Detect which cell encompasses the target text, then output its (X, Y) center coordinate. 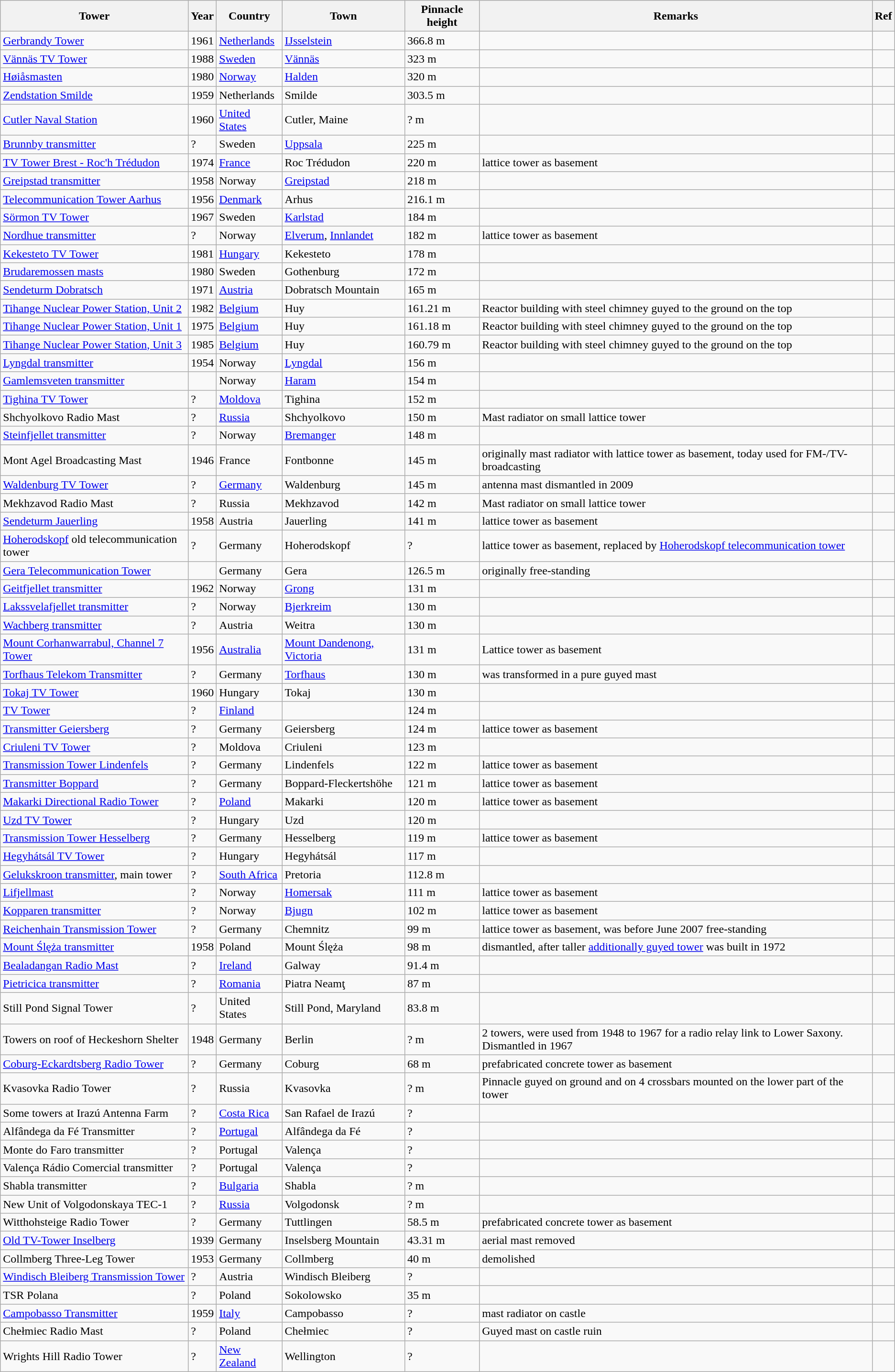
Telecommunication Tower Aarhus (95, 199)
Reichenhain Transmission Tower (95, 929)
172 m (442, 272)
Mount Ślęża transmitter (95, 947)
Lyngdal transmitter (95, 363)
Australia (250, 650)
Lakssvelafjellet transmitter (95, 607)
Fontbonne (343, 460)
154 m (442, 381)
1982 (203, 308)
91.4 m (442, 965)
Karlstad (343, 217)
1953 (203, 1259)
Smilde (343, 95)
Kekesteto TV Tower (95, 254)
Geitfjellet transmitter (95, 589)
Wellington (343, 1356)
Mekhzavod (343, 503)
121 m (442, 783)
Uzd (343, 820)
320 m (442, 77)
Weitra (343, 625)
Pinnacle height (442, 16)
141 m (442, 521)
Bulgaria (250, 1186)
TV Tower (95, 711)
Haram (343, 381)
160.79 m (442, 345)
San Rafael de Irazú (343, 1113)
Gerbrandy Tower (95, 41)
Old TV-Tower Inselberg (95, 1241)
Collmberg Three-Leg Tower (95, 1259)
Homersak (343, 893)
Piatra Neamţ (343, 983)
Lindenfels (343, 765)
Makarki Directional Radio Tower (95, 801)
Still Pond Signal Tower (95, 1008)
Shabla (343, 1186)
Waldenburg TV Tower (95, 485)
Bjugn (343, 911)
lattice tower as basement, replaced by Hoherodskopf telecommunication tower (676, 546)
Lyngdal (343, 363)
156 m (442, 363)
Denmark (250, 199)
Criuleni TV Tower (95, 747)
150 m (442, 417)
119 m (442, 838)
Uppsala (343, 144)
1985 (203, 345)
Nordhue transmitter (95, 235)
Coburg (343, 1064)
New Zealand (250, 1356)
mast radiator on castle (676, 1313)
Sokolowsko (343, 1295)
Hesselberg (343, 838)
Kekesteto (343, 254)
Hoherodskopf old telecommunication tower (95, 546)
Gelukskroon transmitter, main tower (95, 874)
Chełmiec (343, 1331)
126.5 m (442, 570)
Romania (250, 983)
Bremanger (343, 435)
161.21 m (442, 308)
Bealadangan Radio Mast (95, 965)
148 m (442, 435)
Halden (343, 77)
Berlin (343, 1039)
Makarki (343, 801)
1954 (203, 363)
111 m (442, 893)
Wachberg transmitter (95, 625)
1967 (203, 217)
Pietricica transmitter (95, 983)
aerial mast removed (676, 1241)
Towers on roof of Heckeshorn Shelter (95, 1039)
Ireland (250, 965)
43.31 m (442, 1241)
Hoherodskopf (343, 546)
Tihange Nuclear Power Station, Unit 2 (95, 308)
Transmission Tower Hesselberg (95, 838)
142 m (442, 503)
123 m (442, 747)
Wrights Hill Radio Tower (95, 1356)
Kvasovka (343, 1089)
Some towers at Irazú Antenna Farm (95, 1113)
Lifjellmast (95, 893)
323 m (442, 59)
Campobasso Transmitter (95, 1313)
Gamlemsveten transmitter (95, 381)
152 m (442, 399)
Hegyhátsál TV Tower (95, 856)
originally mast radiator with lattice tower as basement, today used for FM-/TV-broadcasting (676, 460)
Cutler Naval Station (95, 119)
216.1 m (442, 199)
Mount Corhanwarrabul, Channel 7 Tower (95, 650)
161.18 m (442, 326)
lattice tower as basement, was before June 2007 free-standing (676, 929)
Town (343, 16)
2 towers, were used from 1948 to 1967 for a radio relay link to Lower Saxony. Dismantled in 1967 (676, 1039)
Mount Dandenong, Victoria (343, 650)
Gera Telecommunication Tower (95, 570)
1981 (203, 254)
Waldenburg (343, 485)
Tighina TV Tower (95, 399)
TV Tower Brest - Roc'h Trédudon (95, 162)
Hegyhátsál (343, 856)
Greipstad transmitter (95, 181)
Mekhzavod Radio Mast (95, 503)
Kvasovka Radio Tower (95, 1089)
Transmitter Boppard (95, 783)
Sendeturm Dobratsch (95, 290)
Year (203, 16)
Jauerling (343, 521)
99 m (442, 929)
antenna mast dismantled in 2009 (676, 485)
Costa Rica (250, 1113)
35 m (442, 1295)
Remarks (676, 16)
Brudaremossen masts (95, 272)
Ref (884, 16)
1971 (203, 290)
Gera (343, 570)
Pretoria (343, 874)
87 m (442, 983)
originally free-standing (676, 570)
225 m (442, 144)
218 m (442, 181)
Vännäs (343, 59)
Transmitter Geiersberg (95, 729)
Chełmiec Radio Mast (95, 1331)
Grong (343, 589)
Lattice tower as basement (676, 650)
Coburg-Eckardtsberg Radio Tower (95, 1064)
South Africa (250, 874)
366.8 m (442, 41)
83.8 m (442, 1008)
Transmission Tower Lindenfels (95, 765)
Finland (250, 711)
1946 (203, 460)
Brunnby transmitter (95, 144)
Sendeturm Jauerling (95, 521)
dismantled, after taller additionally guyed tower was built in 1972 (676, 947)
Arhus (343, 199)
122 m (442, 765)
112.8 m (442, 874)
Mount Ślęża (343, 947)
Galway (343, 965)
Cutler, Maine (343, 119)
was transformed in a pure guyed mast (676, 674)
Chemnitz (343, 929)
Windisch Bleiberg Transmission Tower (95, 1277)
Mont Agel Broadcasting Mast (95, 460)
Dobratsch Mountain (343, 290)
1948 (203, 1039)
98 m (442, 947)
Bjerkreim (343, 607)
Pinnacle guyed on ground and on 4 crossbars mounted on the lower part of the tower (676, 1089)
Italy (250, 1313)
Windisch Bleiberg (343, 1277)
Tower (95, 16)
Alfândega da Fé (343, 1131)
Shchyolkovo Radio Mast (95, 417)
New Unit of Volgodonskaya TEC-1 (95, 1204)
182 m (442, 235)
303.5 m (442, 95)
TSR Polana (95, 1295)
Torfhaus (343, 674)
Shabla transmitter (95, 1186)
Roc Trédudon (343, 162)
Greipstad (343, 181)
Geiersberg (343, 729)
178 m (442, 254)
Gothenburg (343, 272)
Guyed mast on castle ruin (676, 1331)
184 m (442, 217)
Volgodonsk (343, 1204)
117 m (442, 856)
1975 (203, 326)
Tokaj (343, 692)
Zendstation Smilde (95, 95)
Tihange Nuclear Power Station, Unit 3 (95, 345)
Tihange Nuclear Power Station, Unit 1 (95, 326)
Tokaj TV Tower (95, 692)
1988 (203, 59)
220 m (442, 162)
Alfândega da Fé Transmitter (95, 1131)
Collmberg (343, 1259)
Elverum, Innlandet (343, 235)
1961 (203, 41)
Tighina (343, 399)
Tuttlingen (343, 1222)
Kopparen transmitter (95, 911)
58.5 m (442, 1222)
Still Pond, Maryland (343, 1008)
Inselsberg Mountain (343, 1241)
Monte do Faro transmitter (95, 1149)
Steinfjellet transmitter (95, 435)
68 m (442, 1064)
Country (250, 16)
demolished (676, 1259)
Torfhaus Telekom Transmitter (95, 674)
1939 (203, 1241)
Witthohsteige Radio Tower (95, 1222)
IJsselstein (343, 41)
1962 (203, 589)
1974 (203, 162)
Høiåsmasten (95, 77)
40 m (442, 1259)
Valença Rádio Comercial transmitter (95, 1167)
Vännäs TV Tower (95, 59)
Uzd TV Tower (95, 820)
102 m (442, 911)
Sörmon TV Tower (95, 217)
Campobasso (343, 1313)
Boppard-Fleckertshöhe (343, 783)
Shchyolkovo (343, 417)
165 m (442, 290)
Criuleni (343, 747)
